Identify which cell holds the provided text, then report its (X, Y) central coordinate. 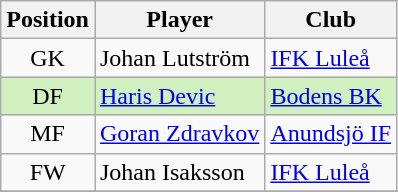
Bodens BK (331, 96)
Johan Lutström (179, 58)
MF (48, 134)
Anundsjö IF (331, 134)
Player (179, 20)
DF (48, 96)
Club (331, 20)
GK (48, 58)
Haris Devic (179, 96)
Position (48, 20)
FW (48, 172)
Johan Isaksson (179, 172)
Goran Zdravkov (179, 134)
